Detect which cell encompasses the target text, then output its [x, y] center coordinate. 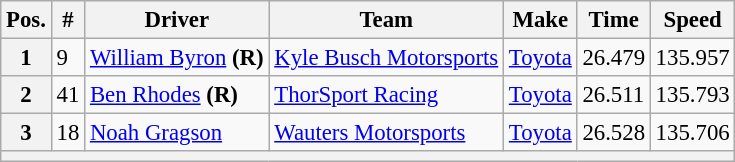
3 [26, 133]
Noah Gragson [177, 133]
Make [541, 20]
9 [68, 58]
135.793 [692, 95]
Kyle Busch Motorsports [386, 58]
Time [614, 20]
41 [68, 95]
# [68, 20]
18 [68, 133]
26.479 [614, 58]
135.706 [692, 133]
Pos. [26, 20]
ThorSport Racing [386, 95]
Ben Rhodes (R) [177, 95]
Speed [692, 20]
William Byron (R) [177, 58]
135.957 [692, 58]
1 [26, 58]
2 [26, 95]
Team [386, 20]
Wauters Motorsports [386, 133]
26.528 [614, 133]
Driver [177, 20]
26.511 [614, 95]
